From the cell containing the given text, extract its center point as (X, Y) coordinate. 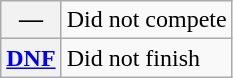
— (31, 20)
Did not finish (146, 58)
Did not compete (146, 20)
DNF (31, 58)
